Capture the cell that displays the provided text and extract its (x, y) central coordinate. 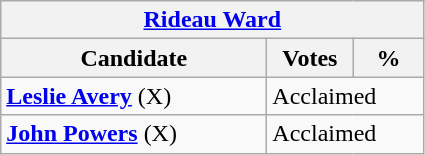
Candidate (134, 58)
% (388, 58)
John Powers (X) (134, 134)
Rideau Ward (212, 20)
Leslie Avery (X) (134, 96)
Votes (310, 58)
